Locate the cell with the specified text and output its [X, Y] center coordinate. 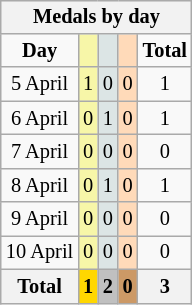
8 April [40, 185]
9 April [40, 219]
Medals by day [96, 17]
7 April [40, 152]
3 [165, 286]
Day [40, 51]
2 [108, 286]
5 April [40, 84]
10 April [40, 253]
6 April [40, 118]
